From the cell containing the given text, extract its center point as (x, y) coordinate. 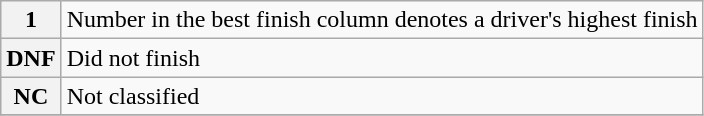
Not classified (382, 96)
1 (31, 20)
Number in the best finish column denotes a driver's highest finish (382, 20)
NC (31, 96)
Did not finish (382, 58)
DNF (31, 58)
